For the text-containing cell, return its midpoint in (x, y) coordinate format. 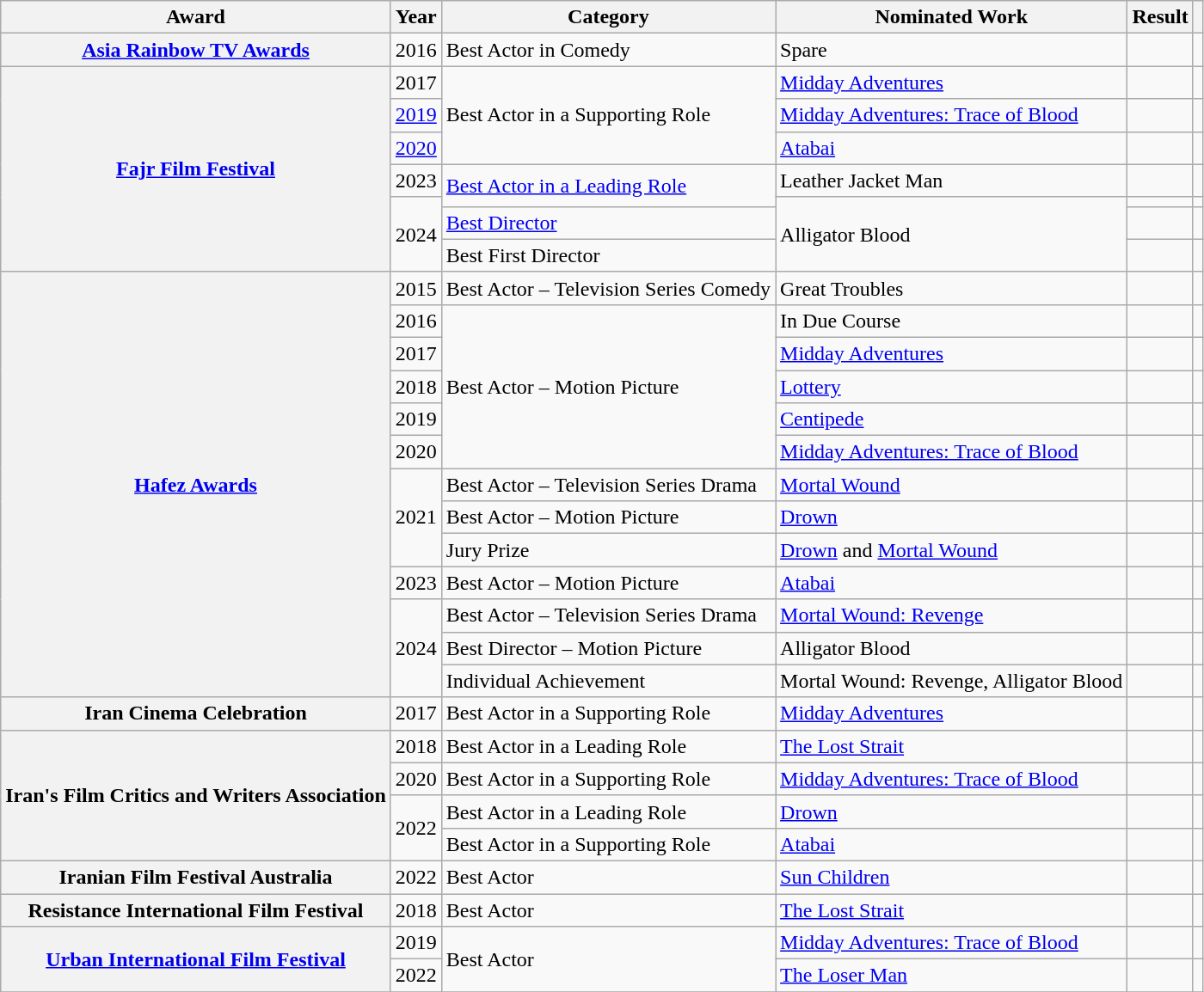
Great Troubles (951, 288)
Award (196, 17)
Best Director – Motion Picture (608, 648)
Nominated Work (951, 17)
Sun Children (951, 877)
Best Actor – Television Series Comedy (608, 288)
Iran Cinema Celebration (196, 713)
In Due Course (951, 321)
Best Actor in Comedy (608, 50)
Resistance International Film Festival (196, 910)
Best First Director (608, 255)
Centipede (951, 419)
Mortal Wound (951, 485)
Fajr Film Festival (196, 168)
2021 (416, 517)
Mortal Wound: Revenge (951, 615)
The Loser Man (951, 976)
2015 (416, 288)
Mortal Wound: Revenge, Alligator Blood (951, 681)
Year (416, 17)
Category (608, 17)
Leather Jacket Man (951, 181)
Urban International Film Festival (196, 959)
Jury Prize (608, 550)
Hafez Awards (196, 485)
Result (1160, 17)
Best Director (608, 223)
Lottery (951, 386)
Drown and Mortal Wound (951, 550)
Iranian Film Festival Australia (196, 877)
Individual Achievement (608, 681)
Iran's Film Critics and Writers Association (196, 795)
Spare (951, 50)
Asia Rainbow TV Awards (196, 50)
